Identify which cell holds the provided text, then report its [X, Y] central coordinate. 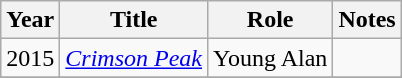
2015 [30, 58]
Title [134, 20]
Year [30, 20]
Role [270, 20]
Young Alan [270, 58]
Crimson Peak [134, 58]
Notes [367, 20]
